Return (X, Y) of the center of cell containing provided text 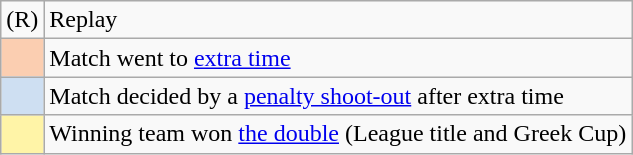
Winning team won the double (League title and Greek Cup) (338, 134)
Replay (338, 20)
Match went to extra time (338, 58)
Match decided by a penalty shoot-out after extra time (338, 96)
(R) (22, 20)
